Extract the (x, y) coordinate from the center of the cell holding the provided text.  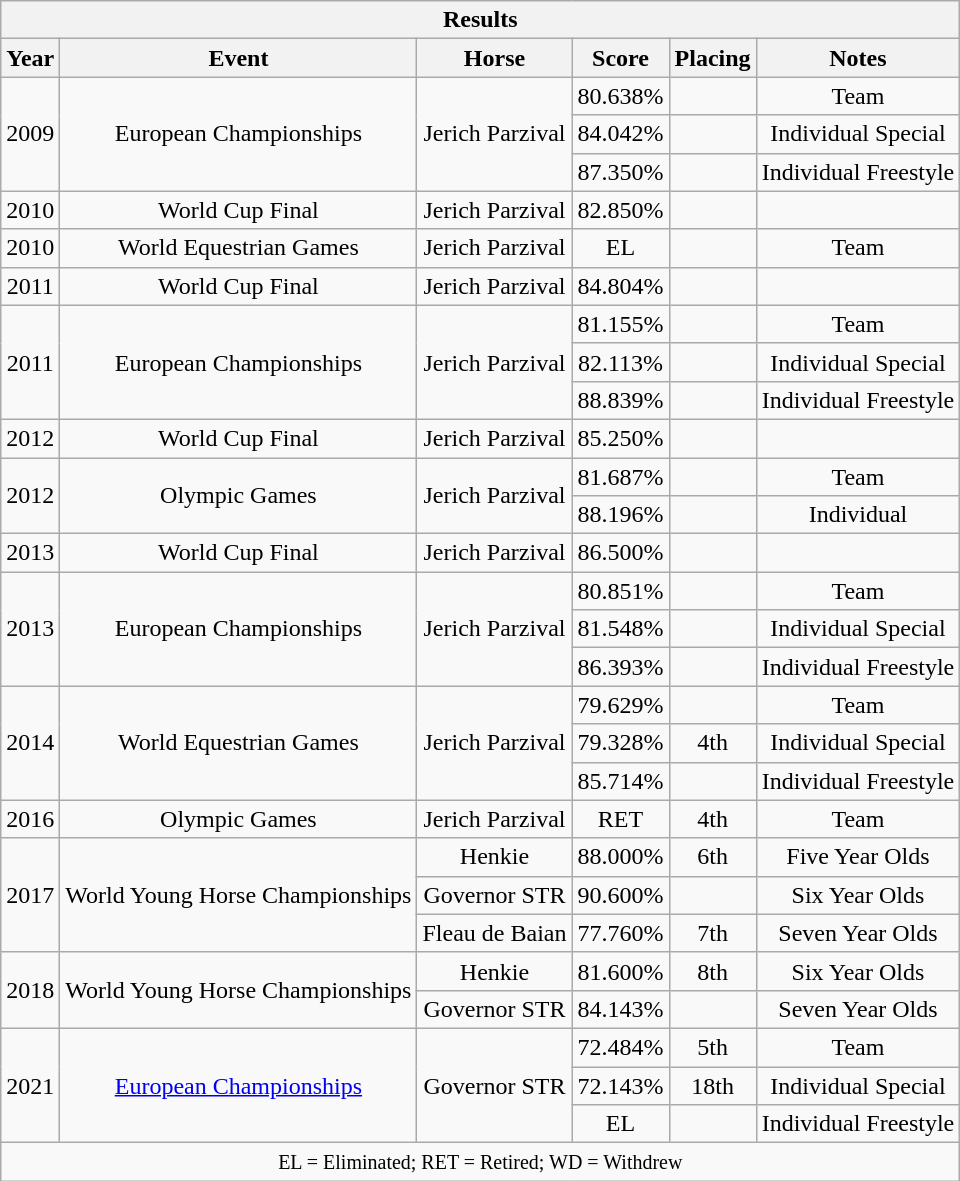
Results (480, 20)
80.851% (620, 591)
90.600% (620, 895)
85.250% (620, 438)
Horse (494, 58)
RET (620, 819)
Event (238, 58)
88.839% (620, 400)
81.155% (620, 324)
81.548% (620, 629)
84.042% (620, 134)
84.804% (620, 286)
2021 (30, 1085)
72.484% (620, 1047)
Notes (858, 58)
Year (30, 58)
86.500% (620, 553)
6th (712, 857)
EL = Eliminated; RET = Retired; WD = Withdrew (480, 1162)
7th (712, 933)
80.638% (620, 96)
82.850% (620, 210)
Five Year Olds (858, 857)
88.196% (620, 515)
79.629% (620, 705)
Score (620, 58)
Fleau de Baian (494, 933)
18th (712, 1085)
Individual (858, 515)
88.000% (620, 857)
2009 (30, 134)
8th (712, 971)
72.143% (620, 1085)
84.143% (620, 1009)
82.113% (620, 362)
2018 (30, 990)
5th (712, 1047)
86.393% (620, 667)
2017 (30, 895)
2014 (30, 743)
77.760% (620, 933)
81.600% (620, 971)
79.328% (620, 743)
85.714% (620, 781)
81.687% (620, 477)
Placing (712, 58)
87.350% (620, 172)
2016 (30, 819)
